Provide the (x, y) coordinate of the cell's center where the given text is located.  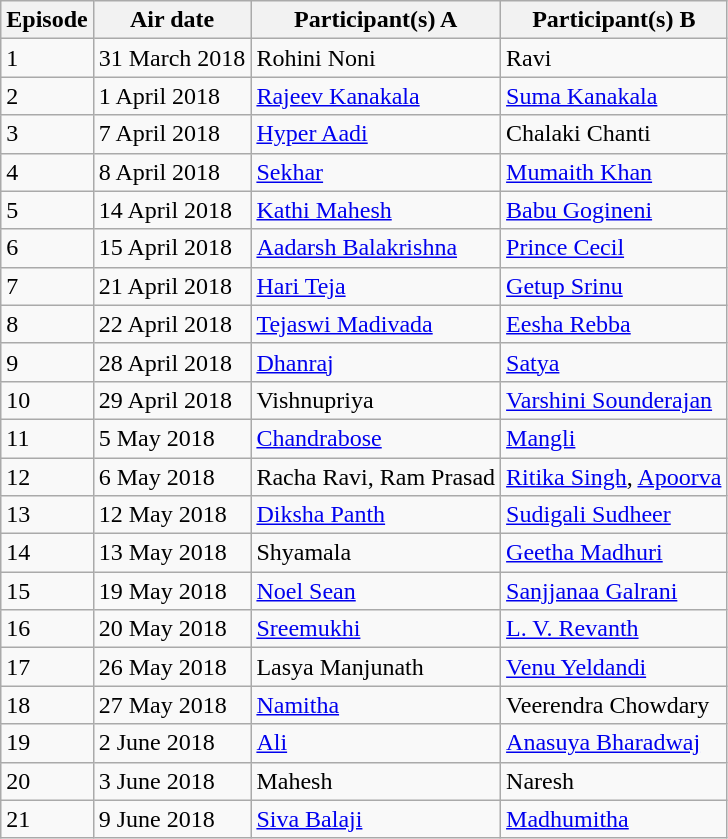
4 (47, 172)
8 (47, 324)
Rohini Noni (376, 58)
26 May 2018 (172, 667)
Varshini Sounderajan (614, 400)
16 (47, 629)
3 (47, 134)
9 (47, 362)
27 May 2018 (172, 705)
Anasuya Bharadwaj (614, 743)
6 May 2018 (172, 477)
Hyper Aadi (376, 134)
Eesha Rebba (614, 324)
21 (47, 819)
22 April 2018 (172, 324)
Shyamala (376, 553)
Geetha Madhuri (614, 553)
2 June 2018 (172, 743)
13 (47, 515)
11 (47, 438)
Episode (47, 20)
29 April 2018 (172, 400)
Satya (614, 362)
20 (47, 781)
2 (47, 96)
14 April 2018 (172, 210)
Lasya Manjunath (376, 667)
Air date (172, 20)
12 May 2018 (172, 515)
7 April 2018 (172, 134)
15 April 2018 (172, 248)
Mahesh (376, 781)
7 (47, 286)
3 June 2018 (172, 781)
9 June 2018 (172, 819)
Ritika Singh, Apoorva (614, 477)
Mangli (614, 438)
Participant(s) A (376, 20)
Hari Teja (376, 286)
Babu Gogineni (614, 210)
Veerendra Chowdary (614, 705)
15 (47, 591)
1 April 2018 (172, 96)
Ravi (614, 58)
Dhanraj (376, 362)
Kathi Mahesh (376, 210)
Ali (376, 743)
20 May 2018 (172, 629)
Sreemukhi (376, 629)
13 May 2018 (172, 553)
17 (47, 667)
Namitha (376, 705)
Sekhar (376, 172)
Venu Yeldandi (614, 667)
21 April 2018 (172, 286)
Rajeev Kanakala (376, 96)
19 (47, 743)
Mumaith Khan (614, 172)
12 (47, 477)
Naresh (614, 781)
Getup Srinu (614, 286)
Sanjjanaa Galrani (614, 591)
5 May 2018 (172, 438)
14 (47, 553)
Madhumitha (614, 819)
Racha Ravi, Ram Prasad (376, 477)
Chalaki Chanti (614, 134)
Sudigali Sudheer (614, 515)
5 (47, 210)
28 April 2018 (172, 362)
31 March 2018 (172, 58)
Siva Balaji (376, 819)
Participant(s) B (614, 20)
Prince Cecil (614, 248)
8 April 2018 (172, 172)
Noel Sean (376, 591)
10 (47, 400)
18 (47, 705)
Suma Kanakala (614, 96)
1 (47, 58)
6 (47, 248)
Diksha Panth (376, 515)
19 May 2018 (172, 591)
Chandrabose (376, 438)
Vishnupriya (376, 400)
Tejaswi Madivada (376, 324)
Aadarsh Balakrishna (376, 248)
L. V. Revanth (614, 629)
